Detect which cell encompasses the target text, then output its (x, y) center coordinate. 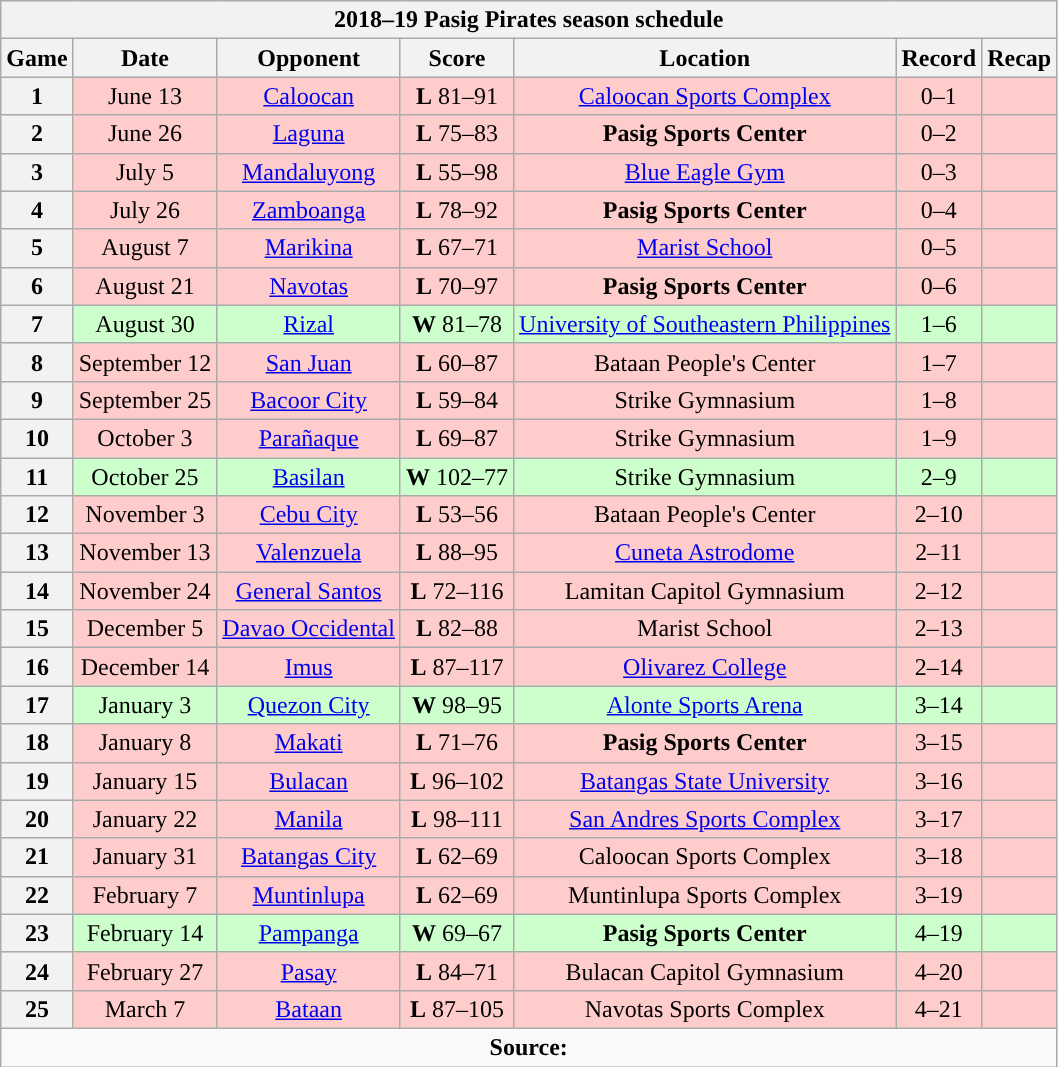
3–19 (939, 895)
Score (456, 58)
10 (37, 438)
4–21 (939, 1009)
3–18 (939, 857)
August 30 (145, 324)
Olivarez College (705, 667)
Pasay (309, 971)
Bataan (309, 1009)
11 (37, 477)
February 27 (145, 971)
Parañaque (309, 438)
Location (705, 58)
2–13 (939, 629)
Lamitan Capitol Gymnasium (705, 591)
Navotas Sports Complex (705, 1009)
23 (37, 933)
W 81–78 (456, 324)
Recap (1020, 58)
September 25 (145, 400)
Source: (529, 1047)
Cuneta Astrodome (705, 553)
L 81–91 (456, 96)
L 82–88 (456, 629)
12 (37, 515)
6 (37, 286)
November 3 (145, 515)
Navotas (309, 286)
L 87–117 (456, 667)
2–14 (939, 667)
0–5 (939, 248)
Alonte Sports Arena (705, 705)
L 88–95 (456, 553)
L 75–83 (456, 134)
January 31 (145, 857)
Mandaluyong (309, 172)
Batangas City (309, 857)
San Juan (309, 362)
December 5 (145, 629)
2–10 (939, 515)
October 3 (145, 438)
3–15 (939, 743)
June 13 (145, 96)
0–2 (939, 134)
February 7 (145, 895)
December 14 (145, 667)
Date (145, 58)
L 72–116 (456, 591)
4–20 (939, 971)
Caloocan (309, 96)
0–1 (939, 96)
Valenzuela (309, 553)
L 55–98 (456, 172)
October 25 (145, 477)
3–17 (939, 819)
3 (37, 172)
January 22 (145, 819)
August 21 (145, 286)
January 3 (145, 705)
January 15 (145, 781)
Game (37, 58)
1–6 (939, 324)
Makati (309, 743)
Muntinlupa Sports Complex (705, 895)
Muntinlupa (309, 895)
September 12 (145, 362)
University of Southeastern Philippines (705, 324)
July 5 (145, 172)
3–16 (939, 781)
Quezon City (309, 705)
1–7 (939, 362)
2 (37, 134)
W 69–67 (456, 933)
9 (37, 400)
February 14 (145, 933)
Record (939, 58)
W 98–95 (456, 705)
L 70–97 (456, 286)
January 8 (145, 743)
21 (37, 857)
17 (37, 705)
Bacoor City (309, 400)
16 (37, 667)
22 (37, 895)
18 (37, 743)
August 7 (145, 248)
Pampanga (309, 933)
L 69–87 (456, 438)
1–8 (939, 400)
L 98–111 (456, 819)
Opponent (309, 58)
L 59–84 (456, 400)
3–14 (939, 705)
Blue Eagle Gym (705, 172)
San Andres Sports Complex (705, 819)
W 102–77 (456, 477)
Zamboanga (309, 210)
L 60–87 (456, 362)
2–12 (939, 591)
4 (37, 210)
Bulacan Capitol Gymnasium (705, 971)
8 (37, 362)
7 (37, 324)
20 (37, 819)
Bulacan (309, 781)
General Santos (309, 591)
Batangas State University (705, 781)
4–19 (939, 933)
Rizal (309, 324)
L 96–102 (456, 781)
2018–19 Pasig Pirates season schedule (529, 20)
15 (37, 629)
19 (37, 781)
L 84–71 (456, 971)
June 26 (145, 134)
Basilan (309, 477)
Laguna (309, 134)
5 (37, 248)
Cebu City (309, 515)
L 78–92 (456, 210)
24 (37, 971)
L 67–71 (456, 248)
1–9 (939, 438)
Imus (309, 667)
0–6 (939, 286)
November 24 (145, 591)
July 26 (145, 210)
L 87–105 (456, 1009)
November 13 (145, 553)
2–9 (939, 477)
1 (37, 96)
0–3 (939, 172)
2–11 (939, 553)
March 7 (145, 1009)
14 (37, 591)
Manila (309, 819)
13 (37, 553)
25 (37, 1009)
L 71–76 (456, 743)
Davao Occidental (309, 629)
Marikina (309, 248)
L 53–56 (456, 515)
0–4 (939, 210)
